Provide the (X, Y) coordinate of the cell's center where the given text is located.  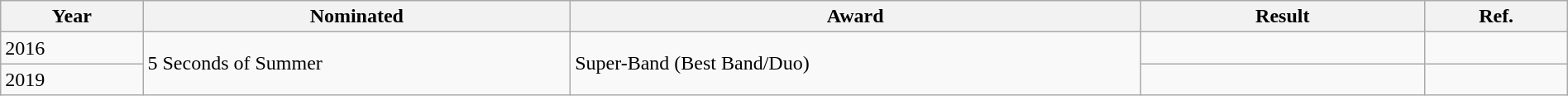
Ref. (1496, 17)
2019 (72, 79)
Super-Band (Best Band/Duo) (855, 64)
Result (1283, 17)
Award (855, 17)
Nominated (357, 17)
5 Seconds of Summer (357, 64)
2016 (72, 48)
Year (72, 17)
